For the text-containing cell, return its midpoint in (x, y) coordinate format. 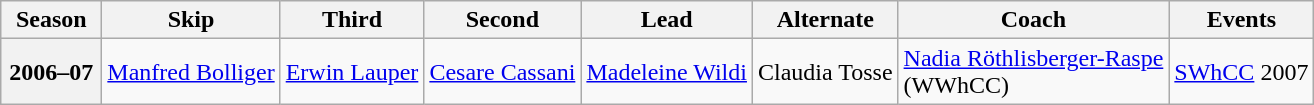
Madeleine Wildi (667, 72)
Events (1242, 20)
Nadia Röthlisberger-Raspe(WWhCC) (1034, 72)
Erwin Lauper (352, 72)
Alternate (825, 20)
SWhCC 2007 (1242, 72)
Lead (667, 20)
2006–07 (52, 72)
Third (352, 20)
Season (52, 20)
Second (502, 20)
Skip (191, 20)
Cesare Cassani (502, 72)
Claudia Tosse (825, 72)
Coach (1034, 20)
Manfred Bolliger (191, 72)
